Detect which cell encompasses the target text, then output its (X, Y) center coordinate. 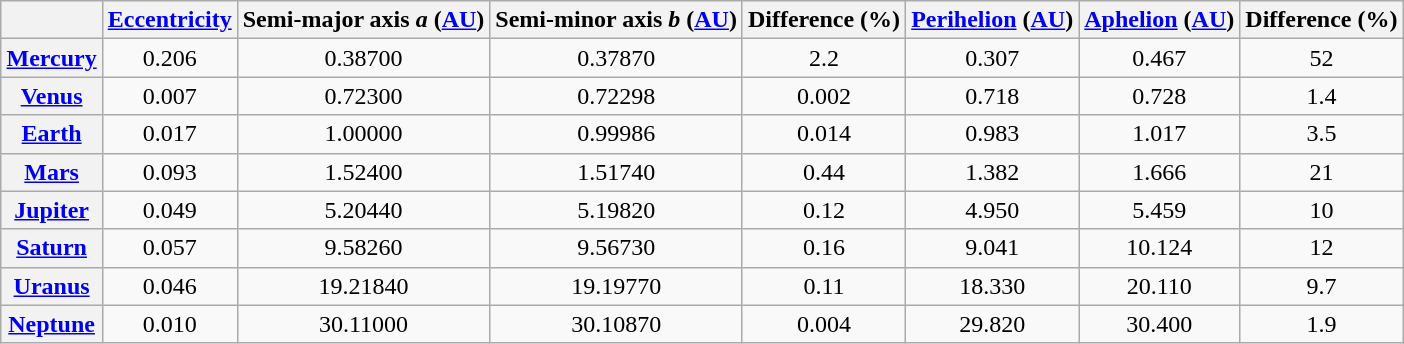
19.19770 (616, 286)
Neptune (52, 324)
30.400 (1160, 324)
10 (1322, 210)
0.983 (992, 134)
0.467 (1160, 58)
29.820 (992, 324)
0.728 (1160, 96)
Mercury (52, 58)
0.057 (170, 248)
1.00000 (364, 134)
9.58260 (364, 248)
9.7 (1322, 286)
0.046 (170, 286)
0.093 (170, 172)
Saturn (52, 248)
9.041 (992, 248)
0.44 (824, 172)
Aphelion (AU) (1160, 20)
4.950 (992, 210)
Mars (52, 172)
5.459 (1160, 210)
0.16 (824, 248)
0.007 (170, 96)
0.010 (170, 324)
9.56730 (616, 248)
0.12 (824, 210)
Semi-major axis a (AU) (364, 20)
Uranus (52, 286)
0.307 (992, 58)
1.51740 (616, 172)
1.666 (1160, 172)
5.20440 (364, 210)
30.10870 (616, 324)
0.72298 (616, 96)
0.99986 (616, 134)
2.2 (824, 58)
12 (1322, 248)
20.110 (1160, 286)
30.11000 (364, 324)
19.21840 (364, 286)
1.52400 (364, 172)
52 (1322, 58)
1.382 (992, 172)
Semi-minor axis b (AU) (616, 20)
0.017 (170, 134)
Earth (52, 134)
Jupiter (52, 210)
0.11 (824, 286)
1.9 (1322, 324)
Venus (52, 96)
0.049 (170, 210)
0.37870 (616, 58)
0.718 (992, 96)
21 (1322, 172)
0.38700 (364, 58)
1.4 (1322, 96)
1.017 (1160, 134)
0.014 (824, 134)
0.72300 (364, 96)
10.124 (1160, 248)
5.19820 (616, 210)
18.330 (992, 286)
0.004 (824, 324)
Eccentricity (170, 20)
0.206 (170, 58)
0.002 (824, 96)
Perihelion (AU) (992, 20)
3.5 (1322, 134)
